Capture the cell that displays the provided text and extract its [X, Y] central coordinate. 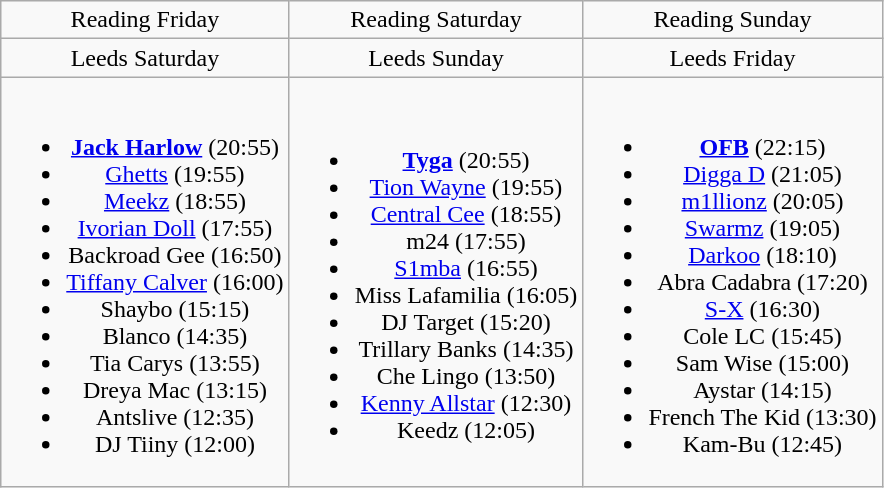
Leeds Saturday [145, 58]
Reading Saturday [436, 20]
Reading Sunday [732, 20]
Leeds Sunday [436, 58]
Reading Friday [145, 20]
Leeds Friday [732, 58]
